Determine the [x, y] coordinate at the center of the cell enclosing the given text.  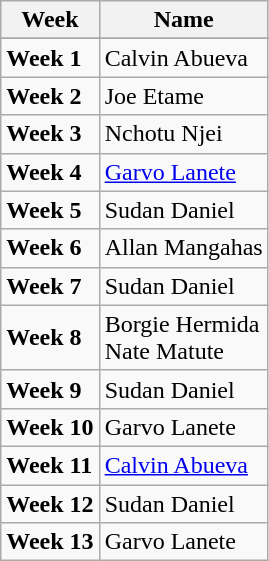
Week 4 [50, 172]
Week 11 [50, 465]
Nchotu Njei [184, 134]
Name [184, 20]
Borgie Hermida Nate Matute [184, 338]
Week 9 [50, 389]
Week [50, 20]
Week 3 [50, 134]
Week 6 [50, 248]
Week 2 [50, 96]
Joe Etame [184, 96]
Week 12 [50, 503]
Week 10 [50, 427]
Week 13 [50, 542]
Week 7 [50, 286]
Week 8 [50, 338]
Week 5 [50, 210]
Week 1 [50, 58]
Allan Mangahas [184, 248]
